Return the (x, y) coordinate for the center point of the cell that contains the specified text.  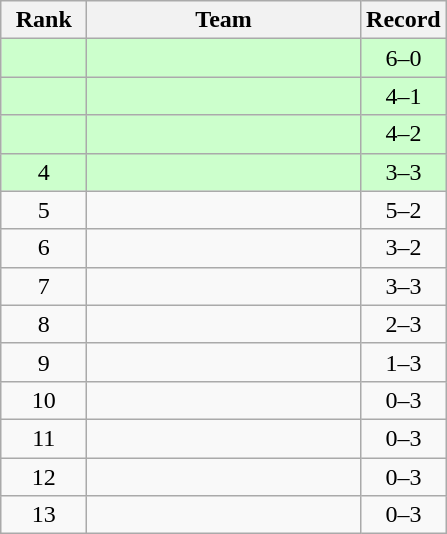
7 (44, 286)
Rank (44, 20)
10 (44, 400)
4–1 (403, 96)
5 (44, 210)
12 (44, 477)
6 (44, 248)
11 (44, 438)
4 (44, 172)
9 (44, 362)
Team (224, 20)
8 (44, 324)
Record (403, 20)
13 (44, 515)
2–3 (403, 324)
3–2 (403, 248)
4–2 (403, 134)
6–0 (403, 58)
5–2 (403, 210)
1–3 (403, 362)
